Locate the cell with the specified text and output its [X, Y] center coordinate. 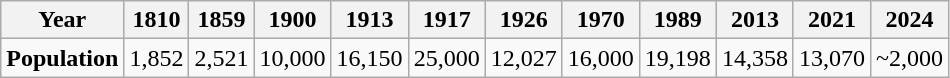
16,000 [600, 58]
10,000 [292, 58]
12,027 [524, 58]
14,358 [754, 58]
1970 [600, 20]
25,000 [446, 58]
1989 [678, 20]
1917 [446, 20]
Year [62, 20]
1900 [292, 20]
2024 [909, 20]
16,150 [370, 58]
13,070 [832, 58]
1810 [156, 20]
1,852 [156, 58]
2021 [832, 20]
Population [62, 58]
2013 [754, 20]
2,521 [222, 58]
1913 [370, 20]
19,198 [678, 58]
~2,000 [909, 58]
1859 [222, 20]
1926 [524, 20]
